Return the [X, Y] coordinate for the center point of the cell that contains the specified text.  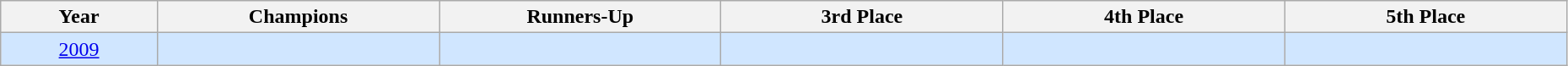
Runners-Up [580, 17]
Year [79, 17]
4th Place [1144, 17]
2009 [79, 49]
3rd Place [862, 17]
Champions [298, 17]
5th Place [1425, 17]
